Capture the cell that displays the provided text and extract its [x, y] central coordinate. 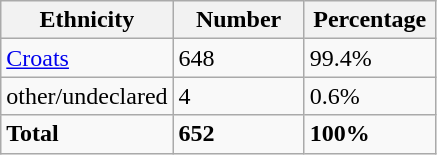
Ethnicity [87, 20]
Total [87, 134]
other/undeclared [87, 96]
Croats [87, 58]
Percentage [370, 20]
0.6% [370, 96]
100% [370, 134]
4 [238, 96]
648 [238, 58]
652 [238, 134]
99.4% [370, 58]
Number [238, 20]
